Pinpoint the cell where the given text exists, returning its [X, Y] midpoint coordinate. 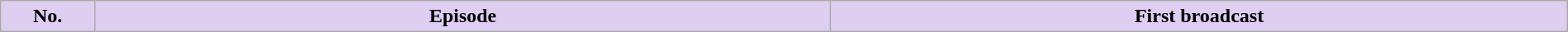
Episode [462, 16]
First broadcast [1199, 16]
No. [48, 16]
